Locate the cell with the specified text and output its [x, y] center coordinate. 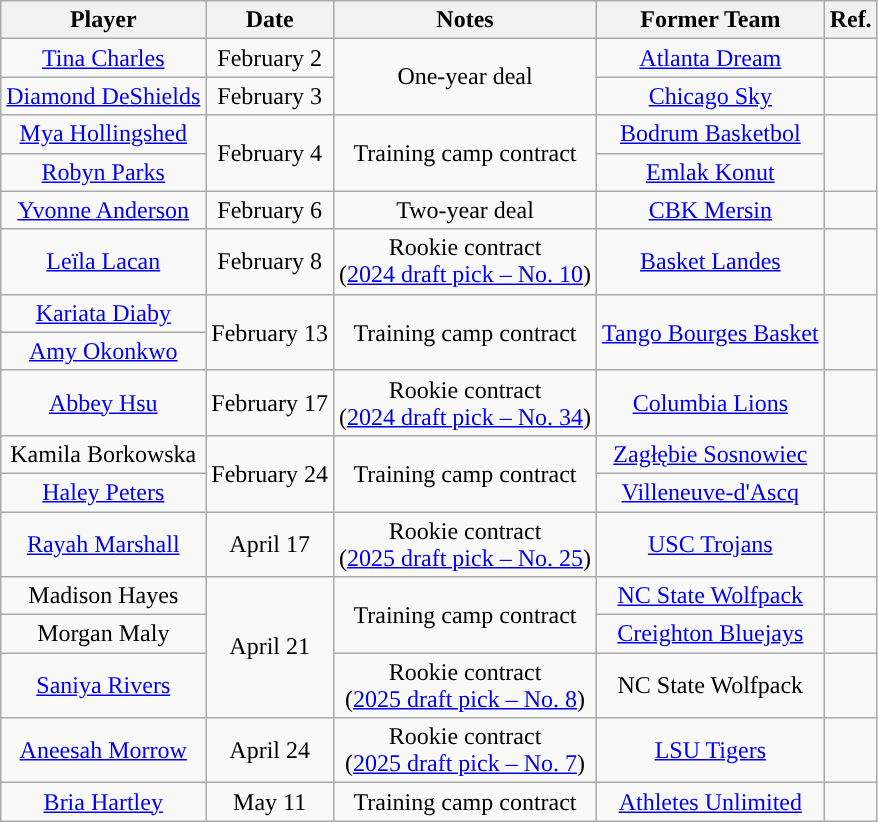
Player [104, 20]
Abbey Hsu [104, 402]
February 6 [270, 210]
USC Trojans [711, 544]
April 17 [270, 544]
Chicago Sky [711, 96]
Villeneuve-d'Ascq [711, 492]
April 21 [270, 648]
Bodrum Basketbol [711, 134]
Amy Okonkwo [104, 351]
Rookie contract(2025 draft pick – No. 25) [466, 544]
Bria Hartley [104, 802]
Date [270, 20]
Mya Hollingshed [104, 134]
Notes [466, 20]
Creighton Bluejays [711, 634]
Tango Bourges Basket [711, 332]
February 3 [270, 96]
February 17 [270, 402]
Kariata Diaby [104, 313]
Robyn Parks [104, 172]
Columbia Lions [711, 402]
Zagłębie Sosnowiec [711, 454]
Rookie contract(2025 draft pick – No. 7) [466, 750]
Rookie contract(2024 draft pick – No. 34) [466, 402]
Atlanta Dream [711, 58]
February 8 [270, 262]
Aneesah Morrow [104, 750]
May 11 [270, 802]
Rayah Marshall [104, 544]
Two-year deal [466, 210]
Haley Peters [104, 492]
CBK Mersin [711, 210]
One-year deal [466, 77]
February 13 [270, 332]
LSU Tigers [711, 750]
Kamila Borkowska [104, 454]
Athletes Unlimited [711, 802]
Saniya Rivers [104, 686]
Leïla Lacan [104, 262]
Morgan Maly [104, 634]
February 24 [270, 473]
Emlak Konut [711, 172]
Tina Charles [104, 58]
February 2 [270, 58]
Rookie contract(2024 draft pick – No. 10) [466, 262]
Diamond DeShields [104, 96]
Former Team [711, 20]
April 24 [270, 750]
Rookie contract(2025 draft pick – No. 8) [466, 686]
Basket Landes [711, 262]
Yvonne Anderson [104, 210]
February 4 [270, 153]
Madison Hayes [104, 596]
Ref. [850, 20]
